Locate the cell with the specified text and output its [X, Y] center coordinate. 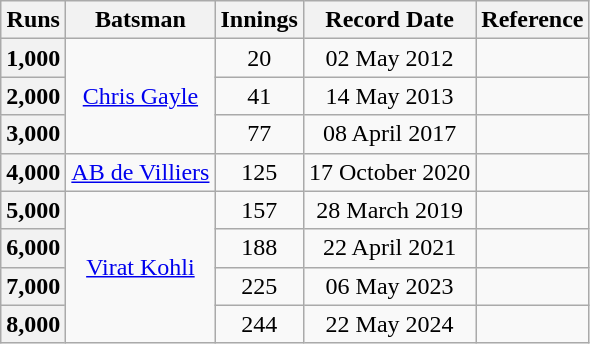
17 October 2020 [389, 172]
125 [259, 172]
Innings [259, 20]
157 [259, 210]
2,000 [34, 96]
244 [259, 324]
3,000 [34, 134]
Batsman [140, 20]
6,000 [34, 248]
AB de Villiers [140, 172]
28 March 2019 [389, 210]
41 [259, 96]
225 [259, 286]
Reference [532, 20]
Record Date [389, 20]
06 May 2023 [389, 286]
Chris Gayle [140, 96]
20 [259, 58]
5,000 [34, 210]
22 May 2024 [389, 324]
1,000 [34, 58]
4,000 [34, 172]
22 April 2021 [389, 248]
Virat Kohli [140, 267]
8,000 [34, 324]
7,000 [34, 286]
77 [259, 134]
Runs [34, 20]
188 [259, 248]
08 April 2017 [389, 134]
02 May 2012 [389, 58]
14 May 2013 [389, 96]
